Pinpoint the cell where the given text exists, returning its (X, Y) midpoint coordinate. 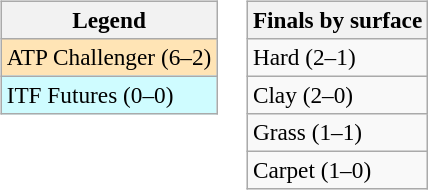
ITF Futures (0–0) (108, 95)
Grass (1–1) (337, 133)
Finals by surface (337, 20)
Clay (2–0) (337, 95)
Carpet (1–0) (337, 171)
Hard (2–1) (337, 57)
Legend (108, 20)
ATP Challenger (6–2) (108, 57)
